Capture the cell that displays the provided text and extract its [x, y] central coordinate. 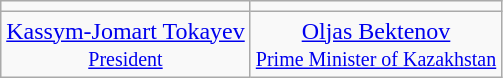
Kassym-Jomart TokayevPresident [126, 44]
Oljas BektenovPrime Minister of Kazakhstan [376, 44]
